Pinpoint the cell where the given text exists, returning its [x, y] midpoint coordinate. 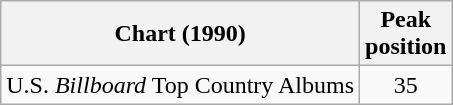
Peakposition [406, 34]
U.S. Billboard Top Country Albums [180, 85]
Chart (1990) [180, 34]
35 [406, 85]
